Capture the cell that displays the provided text and extract its (X, Y) central coordinate. 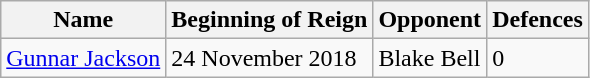
Gunnar Jackson (84, 58)
Name (84, 20)
24 November 2018 (270, 58)
Defences (538, 20)
Beginning of Reign (270, 20)
Blake Bell (430, 58)
Opponent (430, 20)
0 (538, 58)
